Scan for the cell matching the given text and deliver its [X, Y] coordinate at center. 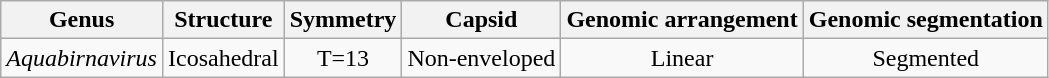
Structure [223, 20]
Genomic segmentation [926, 20]
Symmetry [343, 20]
Genus [82, 20]
Linear [682, 58]
Aquabirnavirus [82, 58]
Segmented [926, 58]
Non-enveloped [482, 58]
T=13 [343, 58]
Genomic arrangement [682, 20]
Icosahedral [223, 58]
Capsid [482, 20]
